For the text-containing cell, return its midpoint in [x, y] coordinate format. 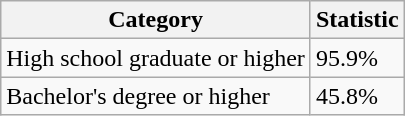
High school graduate or higher [156, 58]
Statistic [357, 20]
45.8% [357, 96]
95.9% [357, 58]
Bachelor's degree or higher [156, 96]
Category [156, 20]
